Capture the cell that displays the provided text and extract its [X, Y] central coordinate. 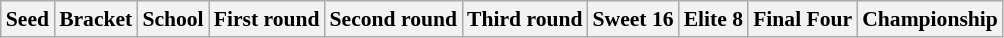
First round [267, 19]
Championship [930, 19]
Second round [394, 19]
Third round [525, 19]
Sweet 16 [634, 19]
Final Four [802, 19]
Elite 8 [714, 19]
Bracket [96, 19]
School [172, 19]
Seed [28, 19]
